Identify which cell holds the provided text, then report its [x, y] central coordinate. 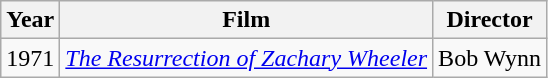
Year [30, 20]
The Resurrection of Zachary Wheeler [246, 58]
Film [246, 20]
Director [490, 20]
1971 [30, 58]
Bob Wynn [490, 58]
